From the cell containing the given text, extract its center point as (x, y) coordinate. 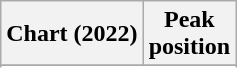
Peakposition (189, 34)
Chart (2022) (72, 34)
